Search for the cell housing the specified text and yield its (X, Y) center coordinate. 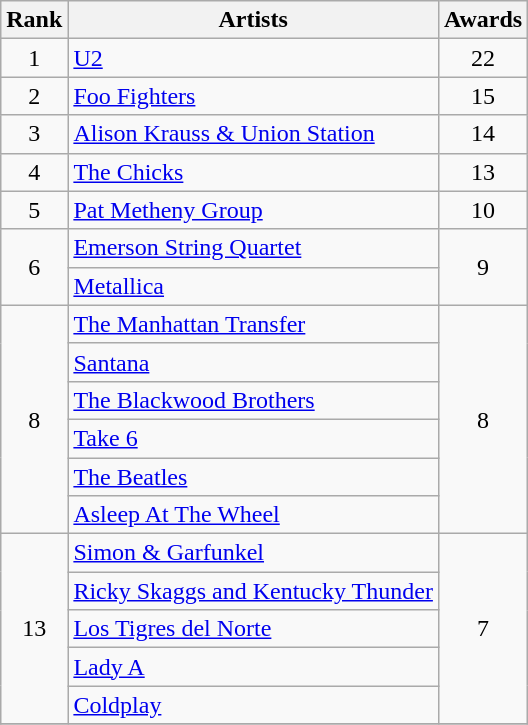
Lady A (254, 667)
4 (34, 172)
15 (482, 96)
Pat Metheny Group (254, 210)
22 (482, 58)
Ricky Skaggs and Kentucky Thunder (254, 591)
14 (482, 134)
2 (34, 96)
Alison Krauss & Union Station (254, 134)
1 (34, 58)
Take 6 (254, 438)
Los Tigres del Norte (254, 629)
Awards (482, 20)
Simon & Garfunkel (254, 553)
Metallica (254, 286)
The Blackwood Brothers (254, 400)
9 (482, 267)
10 (482, 210)
U2 (254, 58)
Artists (254, 20)
Emerson String Quartet (254, 248)
6 (34, 267)
Rank (34, 20)
3 (34, 134)
The Manhattan Transfer (254, 324)
7 (482, 629)
5 (34, 210)
Coldplay (254, 705)
The Chicks (254, 172)
Asleep At The Wheel (254, 515)
The Beatles (254, 477)
Foo Fighters (254, 96)
Santana (254, 362)
